Find where the given text appears and provide that cell's center as (x, y) coordinate. 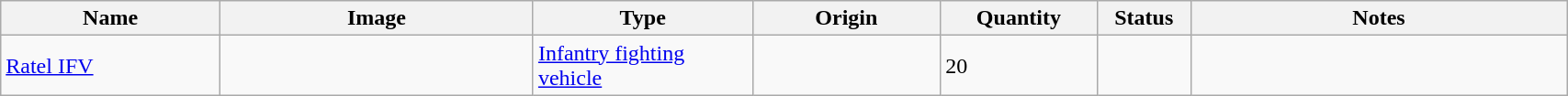
20 (1019, 66)
Quantity (1019, 18)
Status (1144, 18)
Notes (1378, 18)
Name (110, 18)
Infantry fighting vehicle (643, 66)
Ratel IFV (110, 66)
Origin (847, 18)
Image (377, 18)
Type (643, 18)
